Pinpoint the cell where the given text exists, returning its [X, Y] midpoint coordinate. 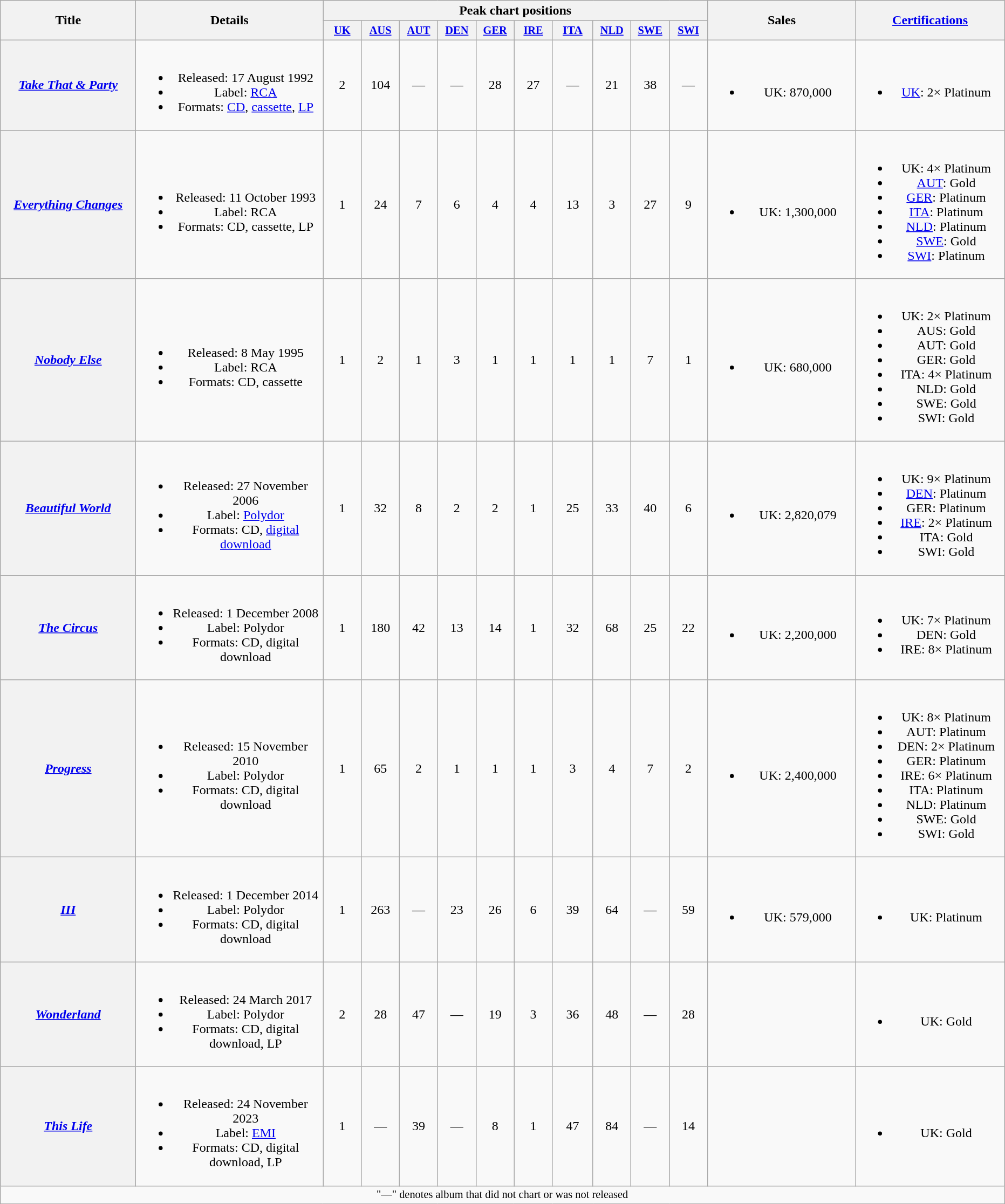
AUS [381, 31]
UK: 7× PlatinumDEN: GoldIRE: 8× Platinum [930, 628]
Certifications [930, 20]
21 [612, 85]
Wonderland [68, 1014]
UK: 579,000 [781, 910]
40 [651, 508]
Released: 8 May 1995Label: RCA Formats: CD, cassette [230, 360]
UK: 2,400,000 [781, 769]
Released: 1 December 2008Label: Polydor Formats: CD, digital download [230, 628]
38 [651, 85]
IRE [533, 31]
SWE [651, 31]
"—" denotes album that did not chart or was not released [503, 1195]
AUT [419, 31]
UK: 870,000 [781, 85]
9 [688, 205]
UK: 4× PlatinumAUT: GoldGER: PlatinumITA: PlatinumNLD: PlatinumSWE: GoldSWI: Platinum [930, 205]
The Circus [68, 628]
GER [495, 31]
UK [342, 31]
UK: 680,000 [781, 360]
68 [612, 628]
23 [456, 910]
Released: 24 March 2017Label: Polydor Formats: CD, digital download, LP [230, 1014]
III [68, 910]
ITA [573, 31]
Released: 24 November 2023Label: EMIFormats: CD, digital download, LP [230, 1126]
UK: 2× PlatinumAUS: GoldAUT: GoldGER: GoldITA: 4× PlatinumNLD: GoldSWE: GoldSWI: Gold [930, 360]
DEN [456, 31]
Released: 27 November 2006Label: Polydor Formats: CD, digital download [230, 508]
Details [230, 20]
UK: Platinum [930, 910]
Title [68, 20]
Everything Changes [68, 205]
UK: 8× PlatinumAUT: PlatinumDEN: 2× PlatinumGER: PlatinumIRE: 6× PlatinumITA: PlatinumNLD: PlatinumSWE: GoldSWI: Gold [930, 769]
NLD [612, 31]
19 [495, 1014]
Nobody Else [68, 360]
Released: 11 October 1993Label: RCA Formats: CD, cassette, LP [230, 205]
65 [381, 769]
This Life [68, 1126]
Released: 1 December 2014Label: Polydor Formats: CD, digital download [230, 910]
24 [381, 205]
UK: 1,300,000 [781, 205]
UK: 9× PlatinumDEN: PlatinumGER: PlatinumIRE: 2× PlatinumITA: GoldSWI: Gold [930, 508]
22 [688, 628]
UK: 2,820,079 [781, 508]
26 [495, 910]
84 [612, 1126]
Progress [68, 769]
180 [381, 628]
Sales [781, 20]
Peak chart positions [516, 11]
33 [612, 508]
SWI [688, 31]
UK: 2× Platinum [930, 85]
104 [381, 85]
59 [688, 910]
48 [612, 1014]
36 [573, 1014]
Take That & Party [68, 85]
64 [612, 910]
UK: 2,200,000 [781, 628]
263 [381, 910]
42 [419, 628]
Released: 15 November 2010Label: Polydor Formats: CD, digital download [230, 769]
Released: 17 August 1992Label: RCA Formats: CD, cassette, LP [230, 85]
Beautiful World [68, 508]
